Identify which cell holds the provided text, then report its [X, Y] central coordinate. 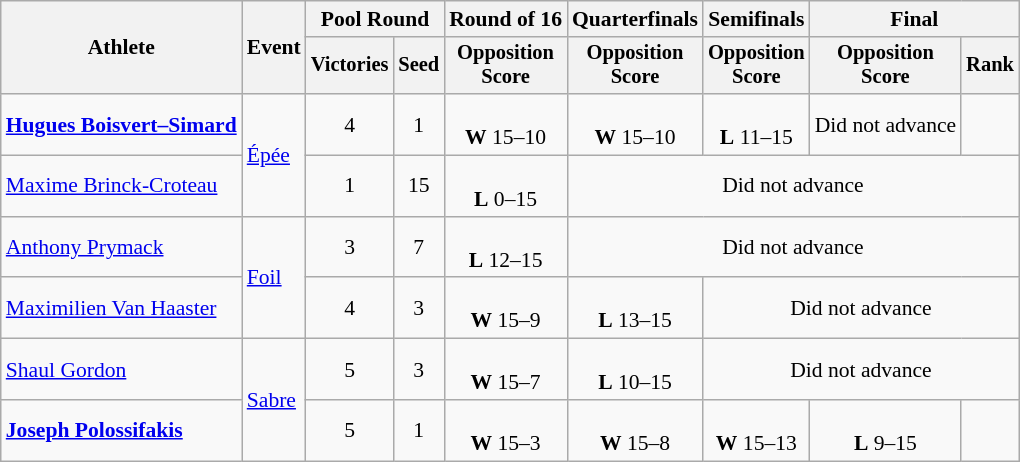
Épée [274, 155]
Semifinals [756, 19]
Foil [274, 278]
L 10–15 [635, 370]
L 9–15 [886, 430]
Pool Round [375, 19]
Hugues Boisvert–Simard [122, 124]
Final [914, 19]
Shaul Gordon [122, 370]
W 15–3 [506, 430]
Victories [350, 66]
W 15–8 [635, 430]
Joseph Polossifakis [122, 430]
Seed [418, 66]
Anthony Prymack [122, 248]
Sabre [274, 400]
L 13–15 [635, 308]
Round of 16 [506, 19]
L 0–15 [506, 186]
Rank [990, 66]
Athlete [122, 48]
W 15–13 [756, 430]
Maxime Brinck-Croteau [122, 186]
L 11–15 [756, 124]
15 [418, 186]
Maximilien Van Haaster [122, 308]
Quarterfinals [635, 19]
7 [418, 248]
Event [274, 48]
W 15–7 [506, 370]
W 15–9 [506, 308]
L 12–15 [506, 248]
